Locate the cell with the specified text and output its [X, Y] center coordinate. 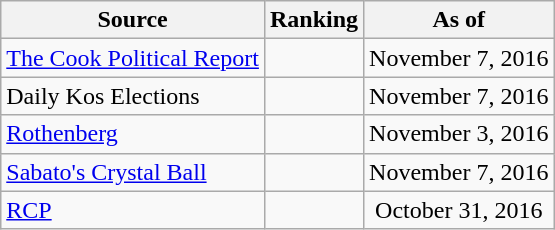
November 3, 2016 [459, 134]
Source [133, 20]
RCP [133, 210]
As of [459, 20]
Sabato's Crystal Ball [133, 172]
The Cook Political Report [133, 58]
Rothenberg [133, 134]
Ranking [314, 20]
Daily Kos Elections [133, 96]
October 31, 2016 [459, 210]
